Extract the (x, y) coordinate from the center of the cell holding the provided text.  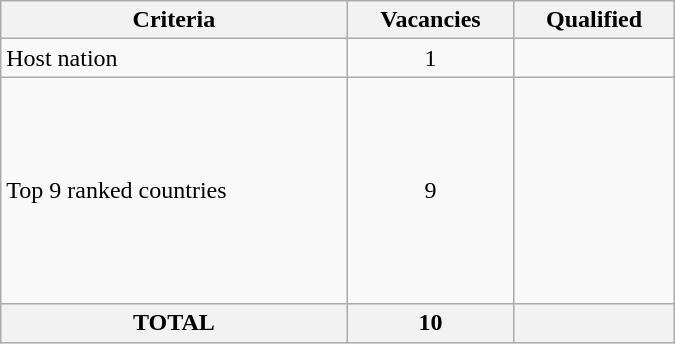
Top 9 ranked countries (174, 190)
9 (430, 190)
Host nation (174, 58)
1 (430, 58)
Criteria (174, 20)
Vacancies (430, 20)
10 (430, 323)
Qualified (594, 20)
TOTAL (174, 323)
